Extract the (x, y) coordinate from the center of the cell holding the provided text.  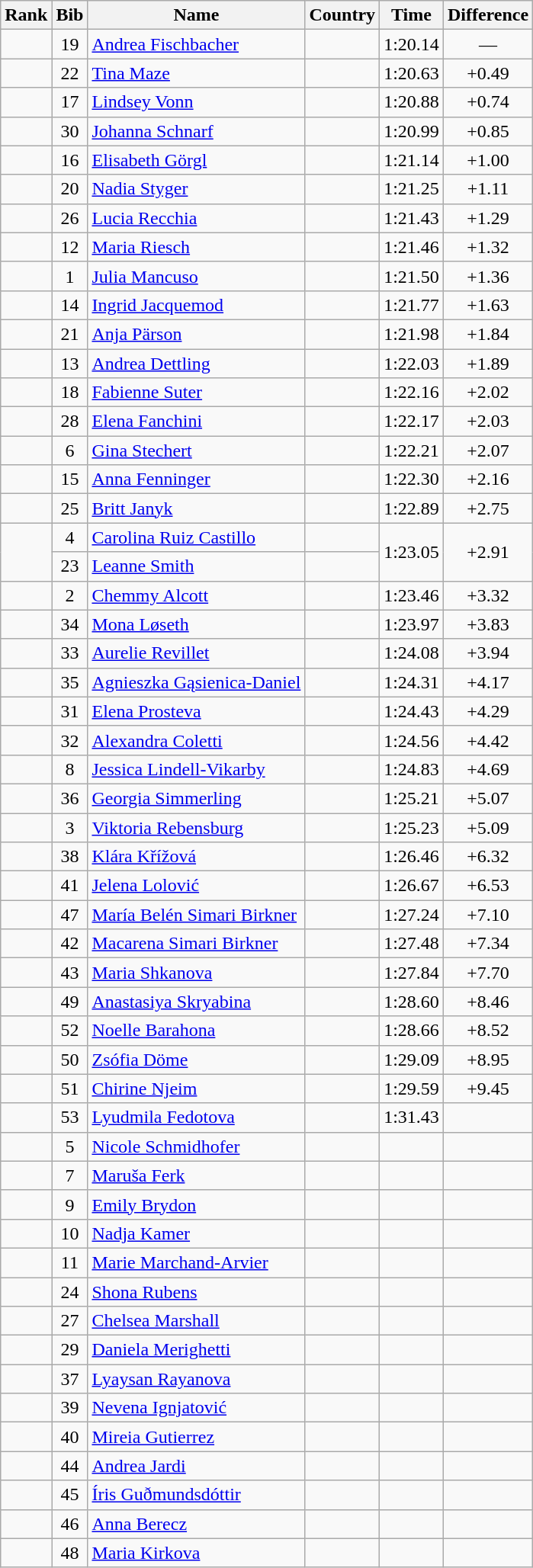
Time (412, 15)
43 (70, 973)
Anna Berecz (197, 1524)
5 (70, 1146)
+8.95 (488, 1060)
1:27.24 (412, 915)
36 (70, 798)
1:22.89 (412, 508)
+7.34 (488, 944)
1:21.98 (412, 334)
12 (70, 247)
— (488, 44)
+2.02 (488, 393)
+8.46 (488, 1002)
Rank (26, 15)
48 (70, 1553)
1:28.60 (412, 1002)
+2.75 (488, 508)
15 (70, 479)
+6.32 (488, 857)
Noelle Barahona (197, 1031)
+2.07 (488, 451)
Maruša Ferk (197, 1175)
1:27.84 (412, 973)
Elisabeth Görgl (197, 160)
Marie Marchand-Arvier (197, 1262)
Andrea Dettling (197, 364)
1:20.99 (412, 131)
Andrea Jardi (197, 1466)
1:24.43 (412, 711)
16 (70, 160)
Johanna Schnarf (197, 131)
1:31.43 (412, 1117)
14 (70, 305)
+1.11 (488, 189)
+3.32 (488, 595)
+1.29 (488, 218)
45 (70, 1495)
3 (70, 827)
47 (70, 915)
Britt Janyk (197, 508)
1:23.97 (412, 624)
21 (70, 334)
Nadja Kamer (197, 1233)
Chemmy Alcott (197, 595)
Macarena Simari Birkner (197, 944)
1:25.23 (412, 827)
Lyaysan Rayanova (197, 1379)
1:25.21 (412, 798)
Nadia Styger (197, 189)
18 (70, 393)
Elena Fanchini (197, 422)
2 (70, 595)
+4.69 (488, 769)
38 (70, 857)
Lucia Recchia (197, 218)
1:28.66 (412, 1031)
23 (70, 566)
1:26.67 (412, 886)
+2.91 (488, 552)
1:21.46 (412, 247)
+1.89 (488, 364)
26 (70, 218)
Carolina Ruiz Castillo (197, 537)
1:26.46 (412, 857)
Gina Stechert (197, 451)
7 (70, 1175)
Jessica Lindell-Vikarby (197, 769)
1 (70, 276)
Julia Mancuso (197, 276)
32 (70, 740)
39 (70, 1408)
1:23.05 (412, 552)
46 (70, 1524)
Mireia Gutierrez (197, 1437)
+8.52 (488, 1031)
Maria Shkanova (197, 973)
Ingrid Jacquemod (197, 305)
42 (70, 944)
1:22.21 (412, 451)
Lindsey Vonn (197, 102)
+2.16 (488, 479)
+1.32 (488, 247)
Anna Fenninger (197, 479)
Nicole Schmidhofer (197, 1146)
1:21.25 (412, 189)
1:29.09 (412, 1060)
22 (70, 73)
4 (70, 537)
Mona Løseth (197, 624)
17 (70, 102)
52 (70, 1031)
Name (197, 15)
+1.36 (488, 276)
Jelena Lolović (197, 886)
Daniela Merighetti (197, 1350)
Emily Brydon (197, 1204)
19 (70, 44)
Zsófia Döme (197, 1060)
Anja Pärson (197, 334)
Shona Rubens (197, 1292)
25 (70, 508)
1:20.14 (412, 44)
+1.00 (488, 160)
Bib (70, 15)
Tina Maze (197, 73)
+4.42 (488, 740)
11 (70, 1262)
+0.49 (488, 73)
Elena Prosteva (197, 711)
51 (70, 1089)
40 (70, 1437)
Agnieszka Gąsienica-Daniel (197, 682)
1:24.83 (412, 769)
+7.70 (488, 973)
Country (342, 15)
49 (70, 1002)
Íris Guðmundsdóttir (197, 1495)
+3.94 (488, 653)
+3.83 (488, 624)
1:20.63 (412, 73)
1:29.59 (412, 1089)
Maria Kirkova (197, 1553)
29 (70, 1350)
+7.10 (488, 915)
41 (70, 886)
1:23.46 (412, 595)
Fabienne Suter (197, 393)
1:21.50 (412, 276)
13 (70, 364)
Georgia Simmerling (197, 798)
31 (70, 711)
Andrea Fischbacher (197, 44)
1:20.88 (412, 102)
Nevena Ignjatović (197, 1408)
9 (70, 1204)
6 (70, 451)
1:24.56 (412, 740)
+0.74 (488, 102)
Lyudmila Fedotova (197, 1117)
33 (70, 653)
37 (70, 1379)
+1.84 (488, 334)
1:24.31 (412, 682)
+4.29 (488, 711)
1:21.14 (412, 160)
1:21.77 (412, 305)
1:21.43 (412, 218)
28 (70, 422)
10 (70, 1233)
8 (70, 769)
30 (70, 131)
20 (70, 189)
1:22.17 (412, 422)
50 (70, 1060)
44 (70, 1466)
1:22.30 (412, 479)
María Belén Simari Birkner (197, 915)
1:22.16 (412, 393)
+0.85 (488, 131)
24 (70, 1292)
35 (70, 682)
+1.63 (488, 305)
Anastasiya Skryabina (197, 1002)
Aurelie Revillet (197, 653)
53 (70, 1117)
Viktoria Rebensburg (197, 827)
1:27.48 (412, 944)
Leanne Smith (197, 566)
Difference (488, 15)
+9.45 (488, 1089)
1:24.08 (412, 653)
+5.09 (488, 827)
1:22.03 (412, 364)
+2.03 (488, 422)
+5.07 (488, 798)
+4.17 (488, 682)
27 (70, 1321)
+6.53 (488, 886)
Alexandra Coletti (197, 740)
Maria Riesch (197, 247)
34 (70, 624)
Chirine Njeim (197, 1089)
Chelsea Marshall (197, 1321)
Klára Křížová (197, 857)
